Return [x, y] of the center of cell containing provided text 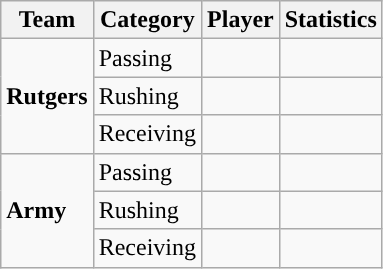
Player [241, 20]
Category [147, 20]
Rutgers [47, 96]
Army [47, 210]
Team [47, 20]
Statistics [330, 20]
